Pinpoint the cell where the given text exists, returning its [x, y] midpoint coordinate. 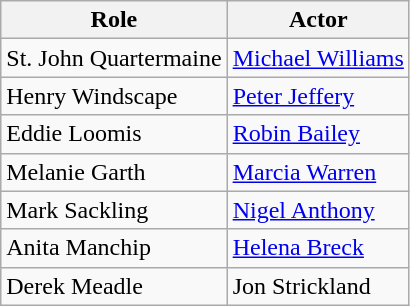
Derek Meadle [114, 286]
Henry Windscape [114, 96]
Marcia Warren [318, 172]
Michael Williams [318, 58]
St. John Quartermaine [114, 58]
Anita Manchip [114, 248]
Eddie Loomis [114, 134]
Mark Sackling [114, 210]
Peter Jeffery [318, 96]
Melanie Garth [114, 172]
Helena Breck [318, 248]
Jon Strickland [318, 286]
Nigel Anthony [318, 210]
Robin Bailey [318, 134]
Role [114, 20]
Actor [318, 20]
